Return [x, y] of the center of cell containing provided text 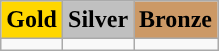
Gold [32, 20]
Bronze [176, 20]
Silver [98, 20]
